Detect which cell encompasses the target text, then output its [X, Y] center coordinate. 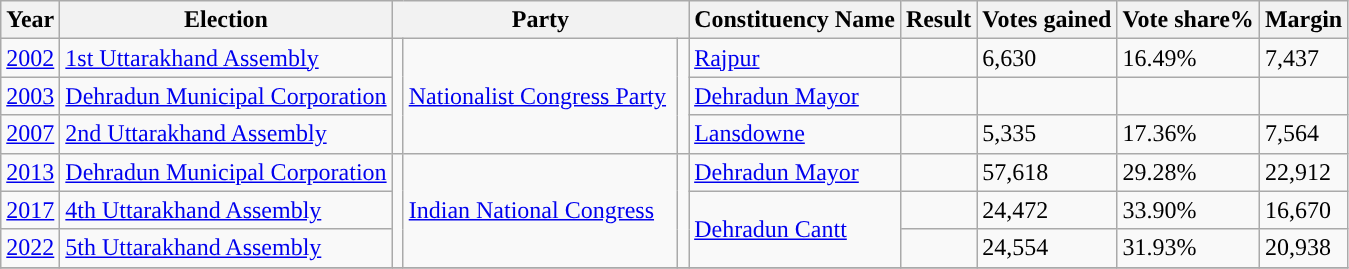
1st Uttarakhand Assembly [226, 58]
2017 [30, 210]
29.28% [1188, 172]
Margin [1303, 20]
4th Uttarakhand Assembly [226, 210]
16.49% [1188, 58]
5th Uttarakhand Assembly [226, 248]
Constituency Name [795, 20]
7,564 [1303, 134]
24,554 [1047, 248]
2nd Uttarakhand Assembly [226, 134]
2022 [30, 248]
2002 [30, 58]
Year [30, 20]
57,618 [1047, 172]
Result [938, 20]
20,938 [1303, 248]
2013 [30, 172]
31.93% [1188, 248]
5,335 [1047, 134]
2003 [30, 96]
Party [540, 20]
Vote share% [1188, 20]
17.36% [1188, 134]
24,472 [1047, 210]
6,630 [1047, 58]
Election [226, 20]
33.90% [1188, 210]
Lansdowne [795, 134]
7,437 [1303, 58]
22,912 [1303, 172]
Indian National Congress [540, 210]
Rajpur [795, 58]
16,670 [1303, 210]
Nationalist Congress Party [540, 96]
Dehradun Cantt [795, 229]
2007 [30, 134]
Votes gained [1047, 20]
